Search for the cell housing the specified text and yield its (X, Y) center coordinate. 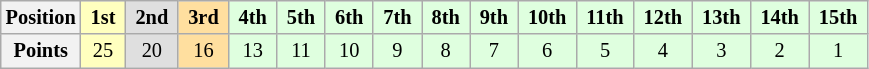
5th (301, 17)
2 (779, 51)
9th (494, 17)
1st (104, 17)
Points (41, 51)
10th (547, 17)
7th (397, 17)
11th (604, 17)
13th (721, 17)
20 (152, 51)
11 (301, 51)
12th (663, 17)
4th (253, 17)
8 (446, 51)
2nd (152, 17)
15th (838, 17)
16 (203, 51)
5 (604, 51)
Position (41, 17)
3rd (203, 17)
14th (779, 17)
4 (663, 51)
3 (721, 51)
10 (349, 51)
6 (547, 51)
8th (446, 17)
25 (104, 51)
7 (494, 51)
13 (253, 51)
6th (349, 17)
1 (838, 51)
9 (397, 51)
